Detect which cell encompasses the target text, then output its (X, Y) center coordinate. 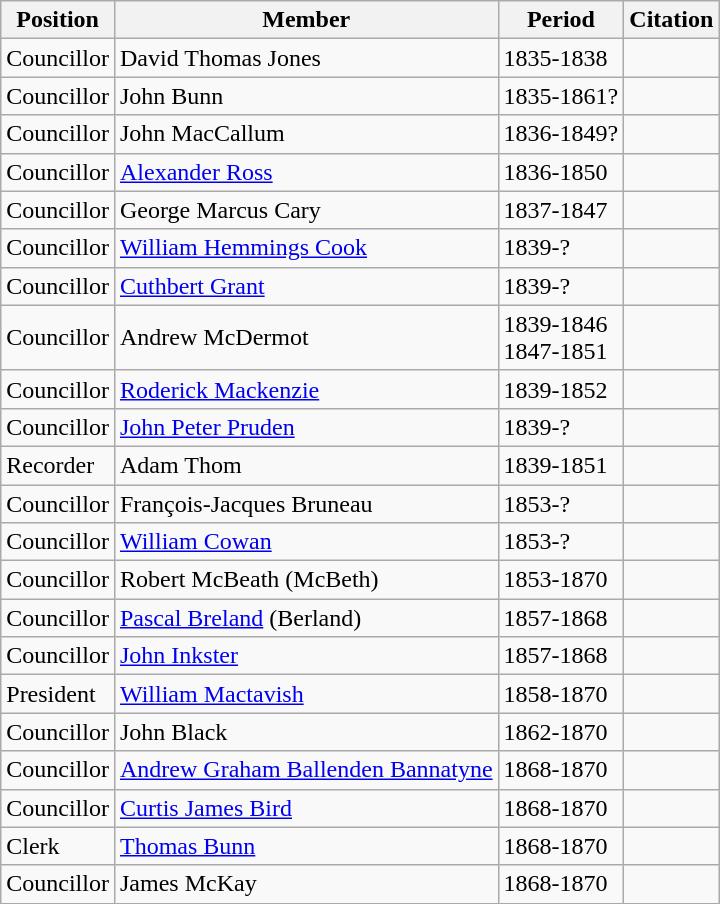
William Cowan (306, 542)
Position (58, 20)
John Black (306, 732)
1839-1852 (561, 389)
Member (306, 20)
Robert McBeath (McBeth) (306, 580)
James McKay (306, 884)
1862-1870 (561, 732)
1836-1850 (561, 172)
George Marcus Cary (306, 210)
Roderick Mackenzie (306, 389)
François-Jacques Bruneau (306, 503)
1835-1838 (561, 58)
President (58, 694)
David Thomas Jones (306, 58)
Pascal Breland (Berland) (306, 618)
Citation (672, 20)
John Inkster (306, 656)
John Peter Pruden (306, 427)
1839-1851 (561, 465)
Adam Thom (306, 465)
1835-1861? (561, 96)
Period (561, 20)
Andrew Graham Ballenden Bannatyne (306, 770)
Andrew McDermot (306, 338)
1837-1847 (561, 210)
1858-1870 (561, 694)
1853-1870 (561, 580)
Alexander Ross (306, 172)
Thomas Bunn (306, 846)
Clerk (58, 846)
William Mactavish (306, 694)
Cuthbert Grant (306, 286)
William Hemmings Cook (306, 248)
Curtis James Bird (306, 808)
John MacCallum (306, 134)
Recorder (58, 465)
John Bunn (306, 96)
1836-1849? (561, 134)
1839-18461847-1851 (561, 338)
